Locate the cell with the specified text and output its [X, Y] center coordinate. 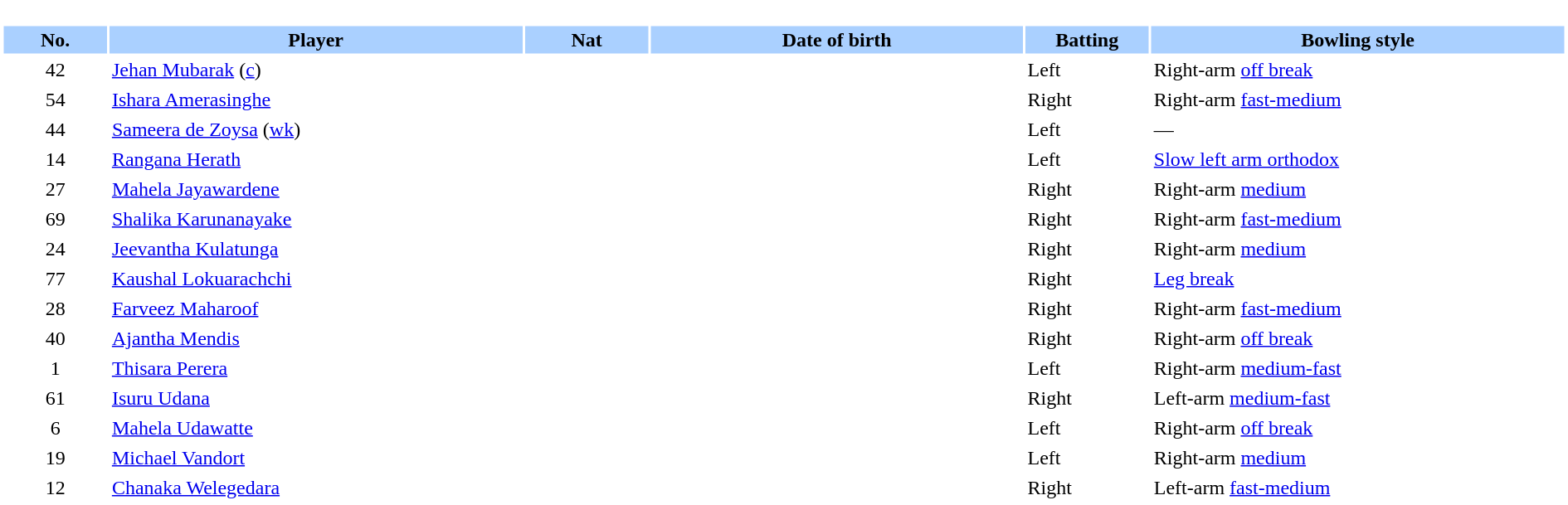
Isuru Udana [316, 398]
19 [55, 458]
Chanaka Welegedara [316, 488]
1 [55, 368]
Michael Vandort [316, 458]
Farveez Maharoof [316, 308]
Left-arm medium-fast [1358, 398]
12 [55, 488]
54 [55, 100]
Right-arm medium-fast [1358, 368]
6 [55, 428]
28 [55, 308]
Nat [586, 40]
27 [55, 189]
Sameera de Zoysa (wk) [316, 129]
Batting [1087, 40]
44 [55, 129]
Mahela Udawatte [316, 428]
Rangana Herath [316, 159]
14 [55, 159]
Ajantha Mendis [316, 338]
Kaushal Lokuarachchi [316, 279]
Bowling style [1358, 40]
Player [316, 40]
Thisara Perera [316, 368]
Left-arm fast-medium [1358, 488]
Leg break [1358, 279]
77 [55, 279]
69 [55, 219]
40 [55, 338]
Slow left arm orthodox [1358, 159]
Ishara Amerasinghe [316, 100]
Mahela Jayawardene [316, 189]
No. [55, 40]
42 [55, 70]
— [1358, 129]
61 [55, 398]
Date of birth [837, 40]
Jehan Mubarak (c) [316, 70]
Shalika Karunanayake [316, 219]
Jeevantha Kulatunga [316, 249]
24 [55, 249]
